Find where the given text appears and provide that cell's center as (x, y) coordinate. 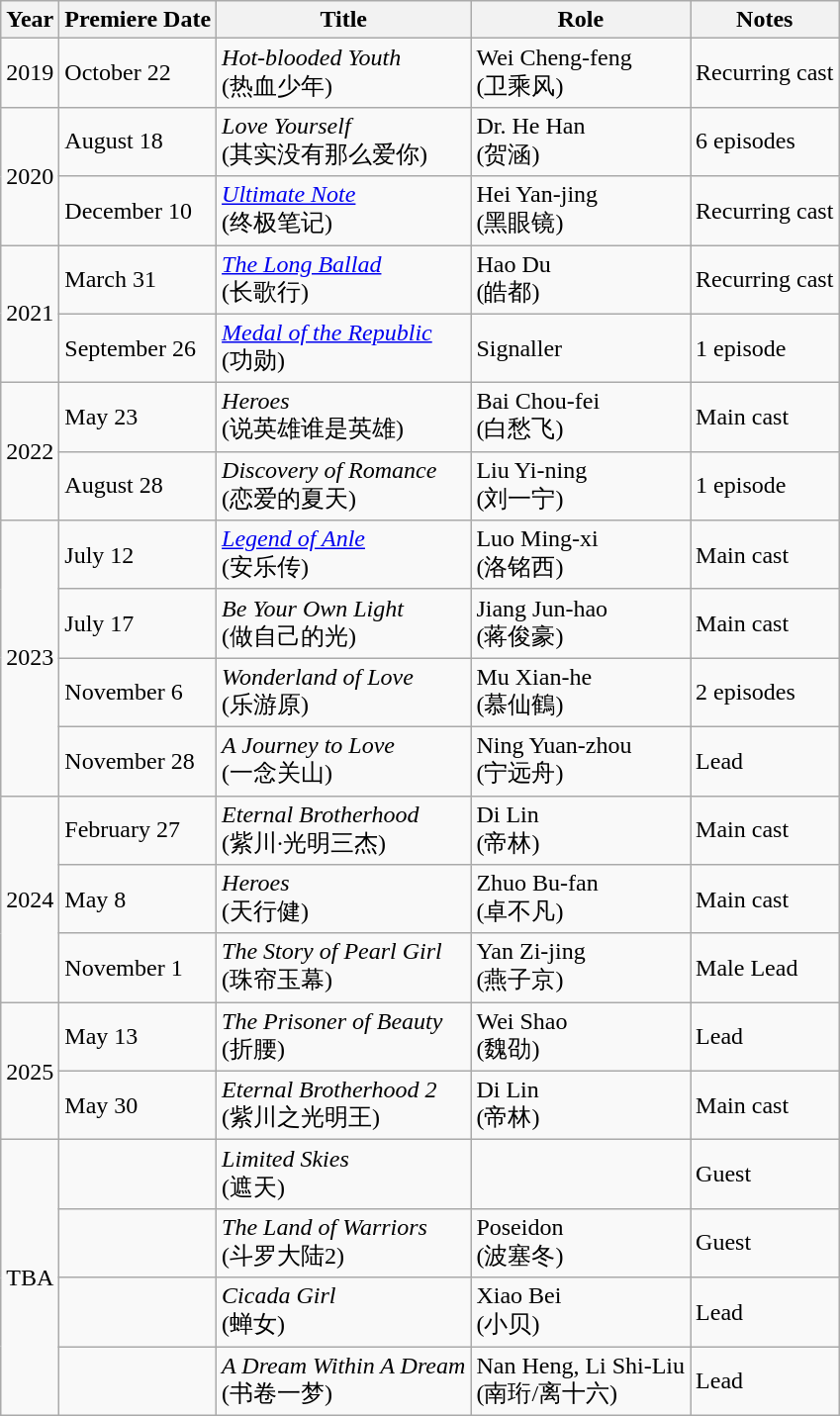
2023 (30, 658)
Signaller (581, 348)
Discovery of Romance(恋爱的夏天) (344, 486)
December 10 (139, 211)
Eternal Brotherhood(紫川·光明三杰) (344, 830)
Title (344, 20)
The Land of Warriors(斗罗大陆2) (344, 1243)
Hao Du (皓都) (581, 280)
Heroes(天行健) (344, 899)
May 23 (139, 418)
Cicada Girl(蝉女) (344, 1312)
Wei Cheng-feng(卫乘风) (581, 73)
Be Your Own Light(做自己的光) (344, 623)
6 episodes (765, 142)
Ning Yuan-zhou (宁远舟) (581, 761)
November 1 (139, 968)
November 28 (139, 761)
The Story of Pearl Girl(珠帘玉幕) (344, 968)
Notes (765, 20)
Xiao Bei (小贝) (581, 1312)
Jiang Jun-hao (蒋俊豪) (581, 623)
The Long Ballad(长歌行) (344, 280)
Medal of the Republic(功勋) (344, 348)
A Journey to Love(一念关山) (344, 761)
2020 (30, 176)
Heroes(说英雄谁是英雄) (344, 418)
Love Yourself(其实没有那么爱你) (344, 142)
Poseidon (波塞冬) (581, 1243)
2 episodes (765, 693)
August 28 (139, 486)
November 6 (139, 693)
2019 (30, 73)
2022 (30, 451)
May 13 (139, 1037)
Bai Chou-fei (白愁飞) (581, 418)
Zhuo Bu-fan (卓不凡) (581, 899)
Ultimate Note(终极笔记) (344, 211)
A Dream Within A Dream(书卷一梦) (344, 1380)
May 8 (139, 899)
September 26 (139, 348)
Limited Skies(遮天) (344, 1175)
March 31 (139, 280)
July 12 (139, 555)
The Prisoner of Beauty(折腰) (344, 1037)
Hot-blooded Youth(热血少年) (344, 73)
Nan Heng, Li Shi-Liu (南珩/离十六) (581, 1380)
February 27 (139, 830)
Mu Xian-he (慕仙鶴) (581, 693)
Role (581, 20)
Dr. He Han (贺涵) (581, 142)
TBA (30, 1277)
October 22 (139, 73)
May 30 (139, 1105)
Wei Shao (魏劭) (581, 1037)
Eternal Brotherhood 2(紫川之光明王) (344, 1105)
2025 (30, 1071)
Hei Yan-jing (黑眼镜) (581, 211)
2024 (30, 898)
Luo Ming-xi (洛铭西) (581, 555)
Yan Zi-jing (燕子京) (581, 968)
2021 (30, 315)
Year (30, 20)
Premiere Date (139, 20)
Legend of Anle(安乐传) (344, 555)
Liu Yi-ning (刘一宁) (581, 486)
Male Lead (765, 968)
Wonderland of Love(乐游原) (344, 693)
August 18 (139, 142)
July 17 (139, 623)
